Search for the cell housing the specified text and yield its [X, Y] center coordinate. 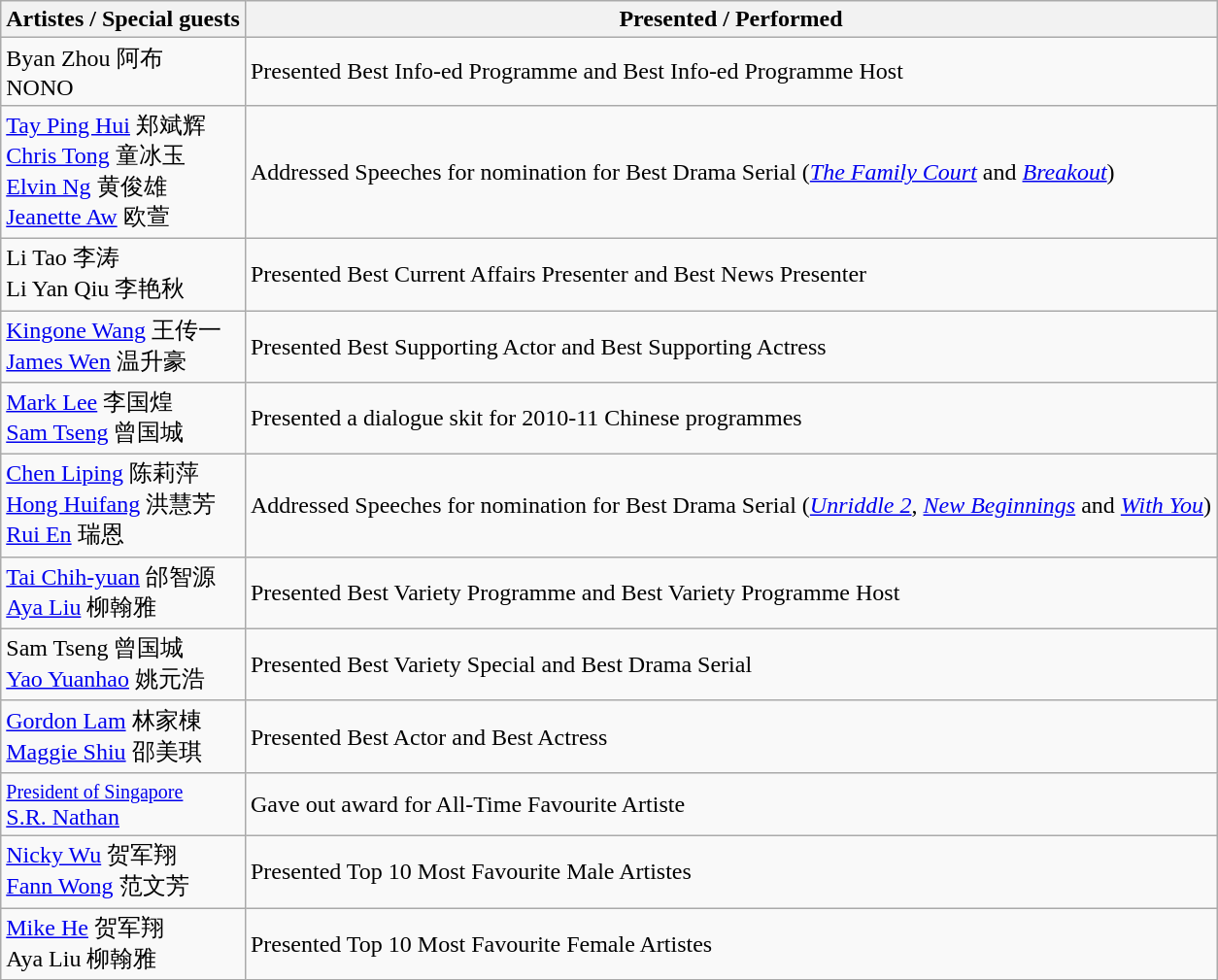
Presented Top 10 Most Favourite Male Artistes [730, 871]
Presented Best Info-ed Programme and Best Info-ed Programme Host [730, 72]
Byan Zhou 阿布NONO [123, 72]
Presented / Performed [730, 19]
Mike He 贺军翔 Aya Liu 柳翰雅 [123, 943]
Tai Chih-yuan 邰智源 Aya Liu 柳翰雅 [123, 592]
Sam Tseng 曾国城Yao Yuanhao 姚元浩 [123, 664]
Chen Liping 陈莉萍Hong Huifang 洪慧芳Rui En 瑞恩 [123, 506]
Presented Best Actor and Best Actress [730, 736]
Presented Best Current Affairs Presenter and Best News Presenter [730, 274]
Gave out award for All-Time Favourite Artiste [730, 804]
Presented Best Variety Special and Best Drama Serial [730, 664]
Mark Lee 李国煌Sam Tseng 曾国城 [123, 419]
Li Tao 李涛Li Yan Qiu 李艳秋 [123, 274]
Artistes / Special guests [123, 19]
President of SingaporeS.R. Nathan [123, 804]
Gordon Lam 林家棟Maggie Shiu 邵美琪 [123, 736]
Nicky Wu 贺军翔 Fann Wong 范文芳 [123, 871]
Tay Ping Hui 郑斌辉Chris Tong 童冰玉Elvin Ng 黄俊雄Jeanette Aw 欧萱 [123, 171]
Addressed Speeches for nomination for Best Drama Serial (Unriddle 2, New Beginnings and With You) [730, 506]
Presented a dialogue skit for 2010-11 Chinese programmes [730, 419]
Presented Top 10 Most Favourite Female Artistes [730, 943]
Presented Best Variety Programme and Best Variety Programme Host [730, 592]
Presented Best Supporting Actor and Best Supporting Actress [730, 347]
Kingone Wang 王传一James Wen 温升豪 [123, 347]
Addressed Speeches for nomination for Best Drama Serial (The Family Court and Breakout) [730, 171]
